Identify which cell holds the provided text, then report its (x, y) central coordinate. 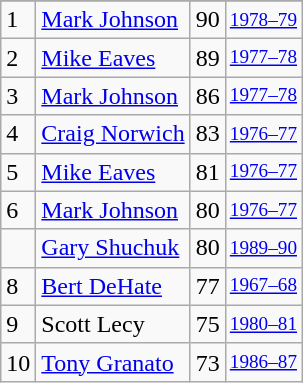
90 (208, 20)
1 (18, 20)
1980–81 (263, 324)
81 (208, 172)
4 (18, 134)
2 (18, 58)
Gary Shuchuk (113, 248)
73 (208, 362)
Scott Lecy (113, 324)
9 (18, 324)
77 (208, 286)
5 (18, 172)
3 (18, 96)
1989–90 (263, 248)
6 (18, 210)
1978–79 (263, 20)
83 (208, 134)
89 (208, 58)
1967–68 (263, 286)
86 (208, 96)
Craig Norwich (113, 134)
Bert DeHate (113, 286)
1986–87 (263, 362)
10 (18, 362)
Tony Granato (113, 362)
75 (208, 324)
8 (18, 286)
